Scan for the cell matching the given text and deliver its [x, y] coordinate at center. 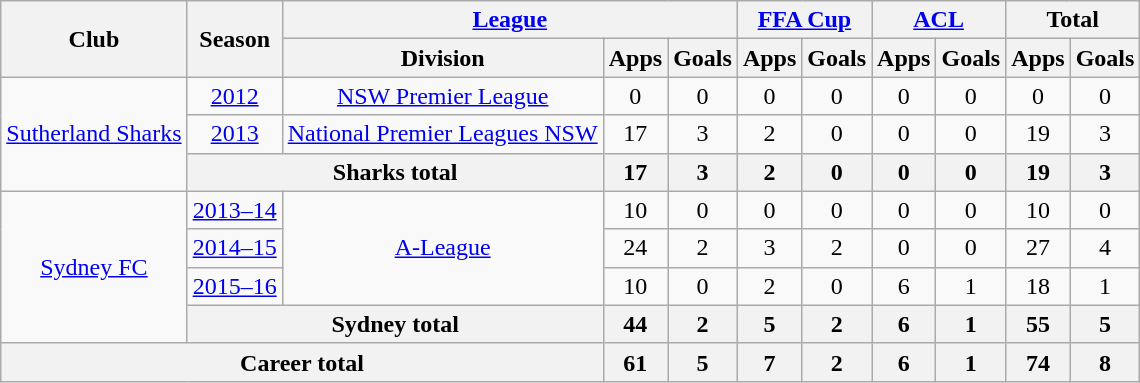
8 [1105, 362]
44 [635, 324]
FFA Cup [804, 20]
61 [635, 362]
National Premier Leagues NSW [442, 134]
Club [94, 39]
Sharks total [395, 172]
2014–15 [234, 248]
ACL [939, 20]
Total [1073, 20]
Sydney FC [94, 267]
55 [1038, 324]
74 [1038, 362]
24 [635, 248]
A-League [442, 248]
League [510, 20]
27 [1038, 248]
7 [769, 362]
18 [1038, 286]
2013 [234, 134]
Division [442, 58]
NSW Premier League [442, 96]
Season [234, 39]
Career total [302, 362]
2015–16 [234, 286]
Sutherland Sharks [94, 134]
2012 [234, 96]
2013–14 [234, 210]
Sydney total [395, 324]
4 [1105, 248]
